Pinpoint the cell where the given text exists, returning its [X, Y] midpoint coordinate. 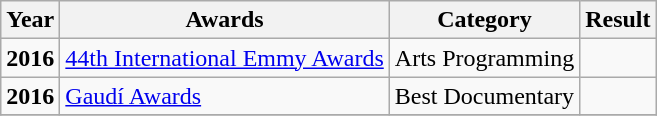
Arts Programming [484, 58]
Best Documentary [484, 96]
Gaudí Awards [224, 96]
44th International Emmy Awards [224, 58]
Year [30, 20]
Awards [224, 20]
Category [484, 20]
Result [618, 20]
